Pinpoint the cell where the given text exists, returning its (X, Y) midpoint coordinate. 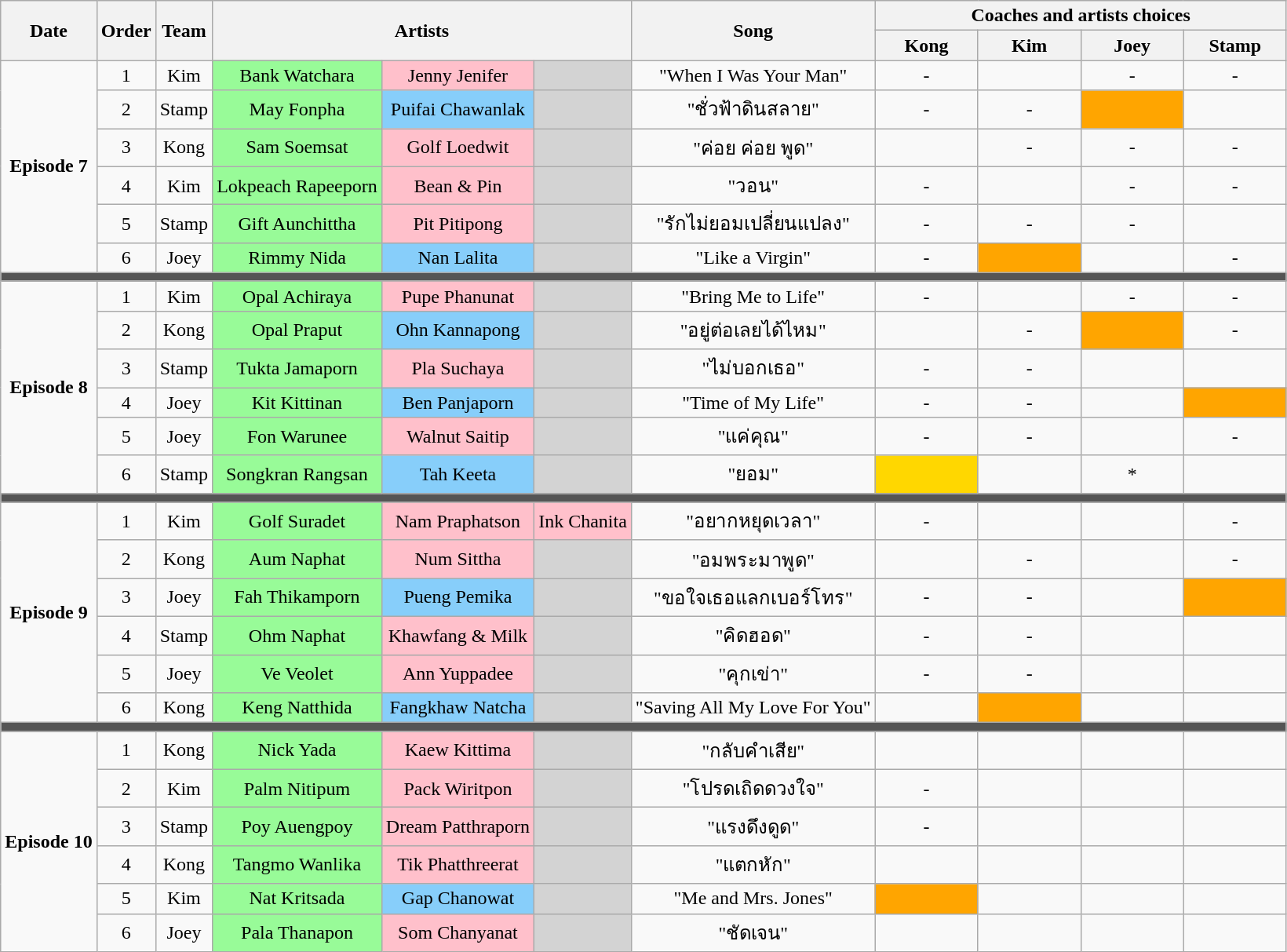
"แค่คุณ" (753, 436)
Som Chanyanat (458, 932)
Walnut Saitip (458, 436)
Nan Lalita (458, 257)
Order (126, 31)
"ค่อย ค่อย พูด" (753, 148)
"อยากหยุดเวลา" (753, 521)
Pueng Pemika (458, 598)
Team (184, 31)
Fangkhaw Natcha (458, 708)
Ohm Naphat (297, 636)
Episode 9 (49, 612)
Bank Watchara (297, 75)
Song (753, 31)
"คุกเข่า" (753, 673)
Nam Praphatson (458, 521)
Palm Nitipum (297, 788)
Episode 10 (49, 841)
Ink Chanita (583, 521)
"แตกหัก" (753, 865)
"รักไม่ยอมเปลี่ยนแปลง" (753, 224)
Opal Achiraya (297, 296)
Pit Pitipong (458, 224)
Tukta Jamaporn (297, 369)
Golf Suradet (297, 521)
Dream Patthraporn (458, 827)
Coaches and artists choices (1081, 16)
"ชั่วฟ้าดินสลาย" (753, 110)
Puifai Chawanlak (458, 110)
Kit Kittinan (297, 403)
Ann Yuppadee (458, 673)
"อยู่ต่อเลยได้ไหม" (753, 330)
"แรงดึงดูด" (753, 827)
"Time of My Life" (753, 403)
"คิดฮอด" (753, 636)
Kaew Kittima (458, 750)
May Fonpha (297, 110)
"ไม่บอกเธอ" (753, 369)
Pla Suchaya (458, 369)
Opal Praput (297, 330)
Episode 8 (49, 387)
"Me and Mrs. Jones" (753, 899)
"โปรดเถิดดวงใจ" (753, 788)
"Saving All My Love For You" (753, 708)
Bean & Pin (458, 185)
Num Sittha (458, 559)
Gap Chanowat (458, 899)
"ยอม" (753, 474)
Nick Yada (297, 750)
Khawfang & Milk (458, 636)
Poy Auengpoy (297, 827)
Rimmy Nida (297, 257)
Tangmo Wanlika (297, 865)
"อมพระมาพูด" (753, 559)
"When I Was Your Man" (753, 75)
Episode 7 (49, 166)
"Like a Virgin" (753, 257)
Fah Thikamporn (297, 598)
Ben Panjaporn (458, 403)
Fon Warunee (297, 436)
Date (49, 31)
"ขอใจเธอแลกเบอร์โทร" (753, 598)
Pala Thanapon (297, 932)
Keng Natthida (297, 708)
"วอน" (753, 185)
Sam Soemsat (297, 148)
Tik Phatthreerat (458, 865)
"Bring Me to Life" (753, 296)
Jenny Jenifer (458, 75)
* (1132, 474)
Golf Loedwit (458, 148)
Songkran Rangsan (297, 474)
"กลับคำเสีย" (753, 750)
Nat Kritsada (297, 899)
Pupe Phanunat (458, 296)
Ve Veolet (297, 673)
Pack Wiritpon (458, 788)
Tah Keeta (458, 474)
Gift Aunchittha (297, 224)
Lokpeach Rapeeporn (297, 185)
"ชัดเจน" (753, 932)
Aum Naphat (297, 559)
Ohn Kannapong (458, 330)
Artists (422, 31)
